Pinpoint the cell where the given text exists, returning its [X, Y] midpoint coordinate. 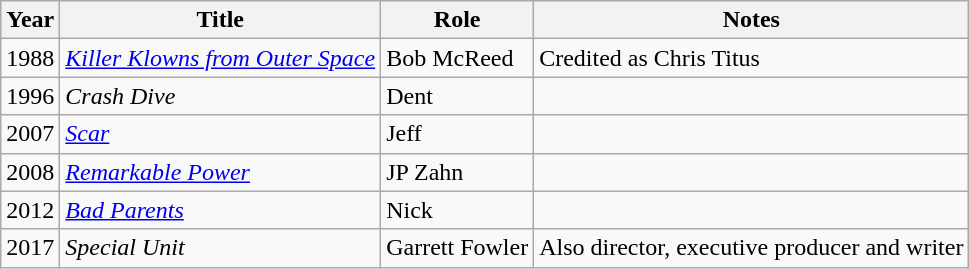
Bad Parents [220, 210]
2017 [30, 248]
Dent [458, 96]
Bob McReed [458, 58]
Garrett Fowler [458, 248]
2008 [30, 172]
Special Unit [220, 248]
Killer Klowns from Outer Space [220, 58]
Jeff [458, 134]
1988 [30, 58]
Crash Dive [220, 96]
Year [30, 20]
Also director, executive producer and writer [752, 248]
Nick [458, 210]
1996 [30, 96]
JP Zahn [458, 172]
2007 [30, 134]
Scar [220, 134]
Role [458, 20]
2012 [30, 210]
Title [220, 20]
Notes [752, 20]
Remarkable Power [220, 172]
Credited as Chris Titus [752, 58]
